Output the (X, Y) coordinate of the center of the cell containing the given text.  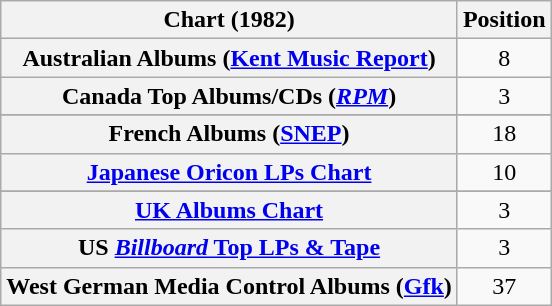
West German Media Control Albums (Gfk) (230, 286)
Canada Top Albums/CDs (RPM) (230, 96)
10 (504, 172)
Australian Albums (Kent Music Report) (230, 58)
UK Albums Chart (230, 210)
Chart (1982) (230, 20)
US Billboard Top LPs & Tape (230, 248)
37 (504, 286)
Position (504, 20)
8 (504, 58)
18 (504, 134)
Japanese Oricon LPs Chart (230, 172)
French Albums (SNEP) (230, 134)
